Locate the cell with the specified text and output its [x, y] center coordinate. 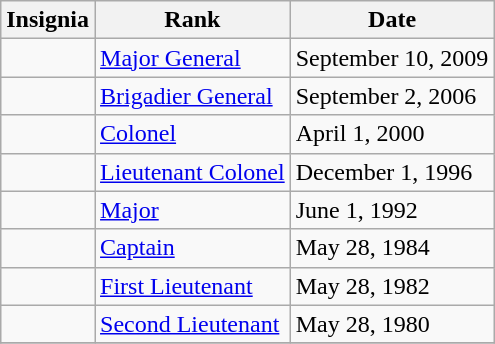
May 28, 1980 [392, 324]
Rank [193, 20]
May 28, 1984 [392, 248]
Second Lieutenant [193, 324]
December 1, 1996 [392, 172]
April 1, 2000 [392, 134]
Date [392, 20]
Insignia [48, 20]
Major General [193, 58]
Lieutenant Colonel [193, 172]
September 10, 2009 [392, 58]
June 1, 1992 [392, 210]
Colonel [193, 134]
First Lieutenant [193, 286]
May 28, 1982 [392, 286]
Brigadier General [193, 96]
September 2, 2006 [392, 96]
Major [193, 210]
Captain [193, 248]
